Detect which cell encompasses the target text, then output its [X, Y] center coordinate. 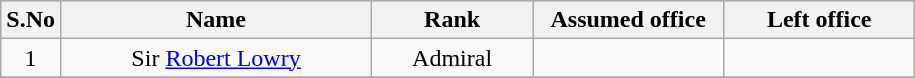
Assumed office [628, 20]
Left office [820, 20]
Name [216, 20]
Admiral [452, 58]
Rank [452, 20]
S.No [31, 20]
Sir Robert Lowry [216, 58]
1 [31, 58]
